From the cell containing the given text, extract its center point as (X, Y) coordinate. 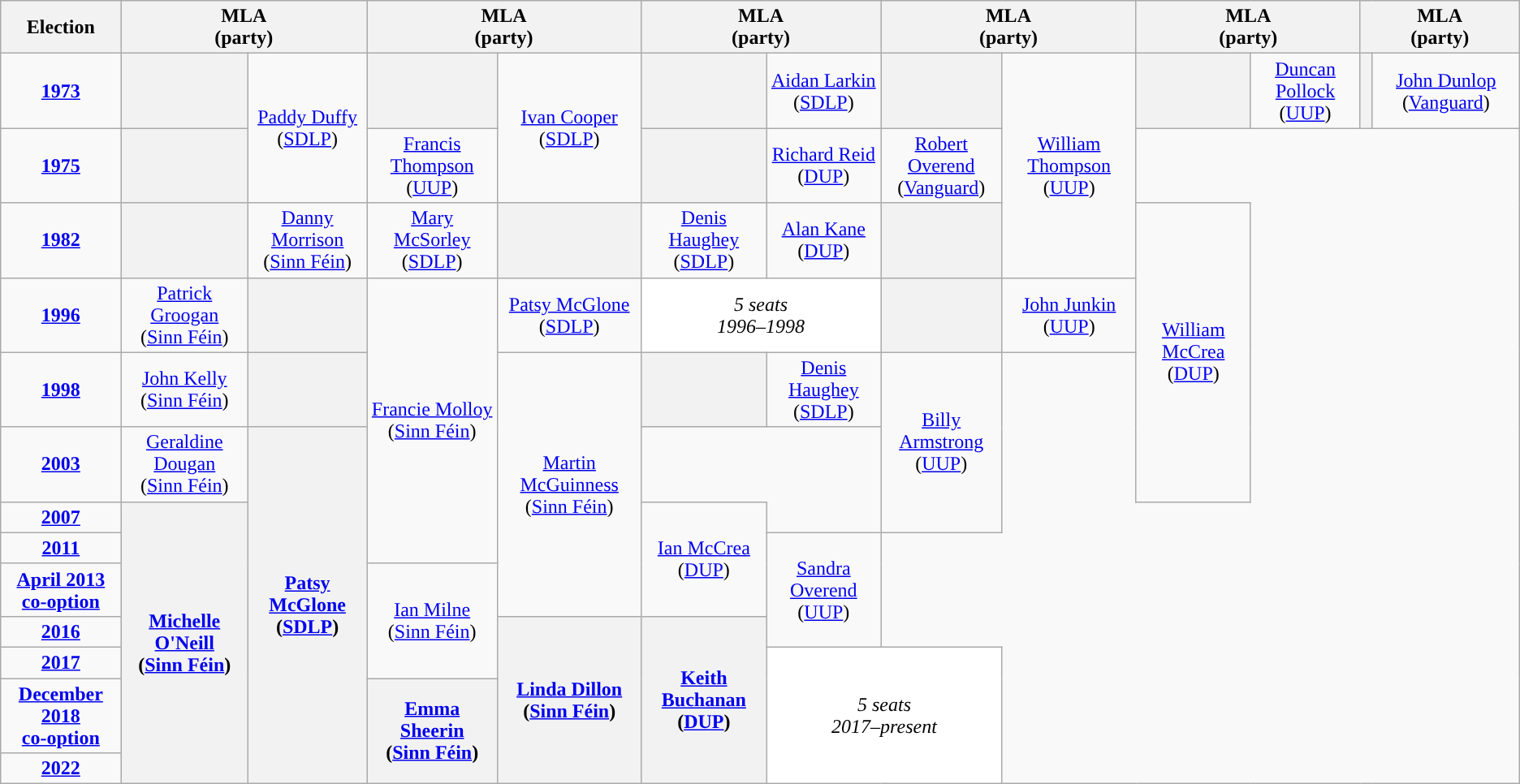
2011 (61, 548)
Richard Reid(DUP) (823, 166)
Danny Morrison(Sinn Féin) (308, 240)
Alan Kane(DUP) (823, 240)
John Dunlop(Vanguard) (1445, 91)
Linda Dillon(Sinn Féin) (570, 700)
1998 (61, 390)
Paddy Duffy(SDLP) (308, 128)
Mary McSorley(SDLP) (432, 240)
Francie Molloy(Sinn Féin) (432, 420)
Ivan Cooper(SDLP) (570, 128)
Emma Sheerin(Sinn Féin) (432, 731)
2016 (61, 631)
1982 (61, 240)
John Kelly(Sinn Féin) (185, 390)
5 seats1996–1998 (762, 315)
2007 (61, 517)
Geraldine Dougan(Sinn Féin) (185, 464)
Francis Thompson(UUP) (432, 166)
Robert Overend(Vanguard) (942, 166)
Aidan Larkin(SDLP) (823, 91)
Billy Armstrong(UUP) (942, 442)
2003 (61, 464)
John Junkin(UUP) (1069, 315)
1996 (61, 315)
Michelle O'Neill(Sinn Féin) (185, 643)
Keith Buchanan(DUP) (705, 700)
1973 (61, 91)
Election (61, 28)
Ian McCrea(DUP) (705, 558)
Duncan Pollock(UUP) (1306, 91)
Patrick Groogan(Sinn Féin) (185, 315)
April 2013co-option (61, 589)
2017 (61, 662)
Martin McGuinness(Sinn Féin) (570, 484)
Ian Milne(Sinn Féin) (432, 620)
December 2018co-option (61, 716)
1975 (61, 166)
5 seats2017–present (884, 715)
William McCrea(DUP) (1194, 352)
2022 (61, 769)
William Thompson(UUP) (1069, 166)
Sandra Overend(UUP) (823, 589)
